From the cell containing the given text, extract its center point as (X, Y) coordinate. 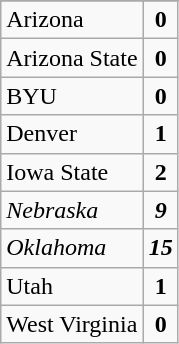
15 (160, 248)
2 (160, 172)
BYU (72, 96)
9 (160, 210)
Arizona (72, 20)
Arizona State (72, 58)
Utah (72, 286)
Denver (72, 134)
West Virginia (72, 324)
Iowa State (72, 172)
Oklahoma (72, 248)
Nebraska (72, 210)
